Detect which cell encompasses the target text, then output its [X, Y] center coordinate. 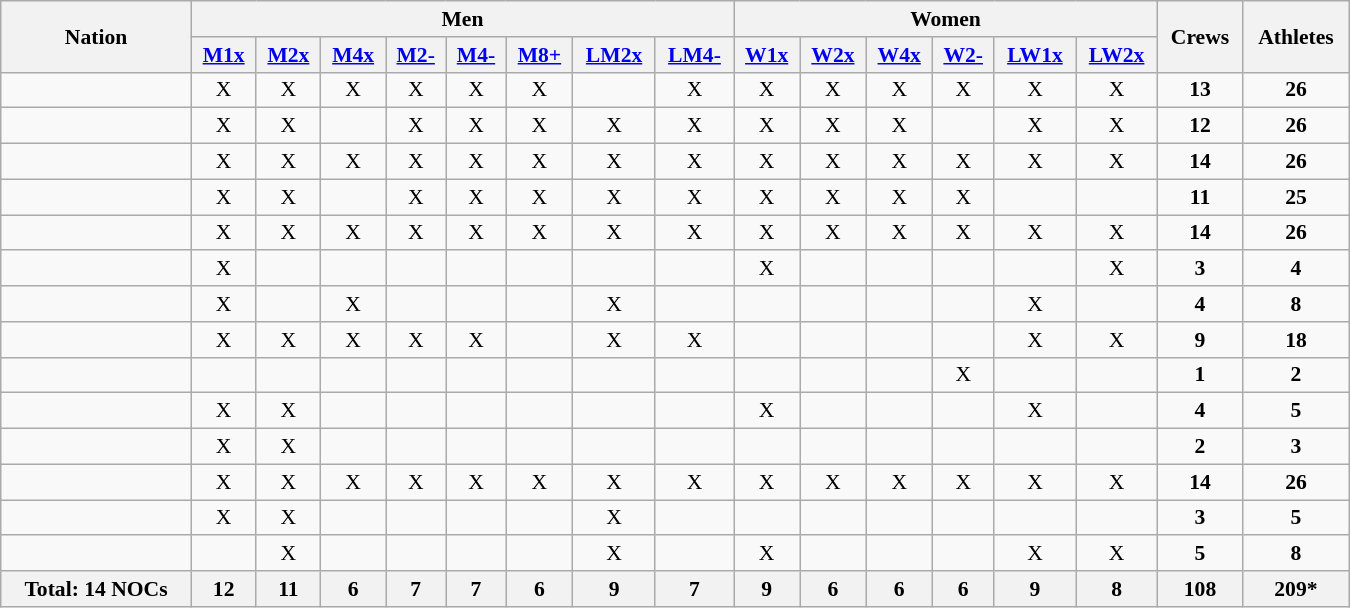
209* [1296, 589]
18 [1296, 340]
W4x [899, 55]
1 [1200, 375]
Total: 14 NOCs [96, 589]
M2- [416, 55]
W2- [963, 55]
LW1x [1035, 55]
25 [1296, 197]
13 [1200, 90]
M4- [476, 55]
LW2x [1117, 55]
M8+ [540, 55]
Women [946, 19]
LM4- [694, 55]
W1x [767, 55]
Crews [1200, 36]
M2x [288, 55]
W2x [833, 55]
Men [462, 19]
M4x [354, 55]
M1x [224, 55]
108 [1200, 589]
LM2x [614, 55]
Nation [96, 36]
Athletes [1296, 36]
